Find where the given text appears and provide that cell's center as [x, y] coordinate. 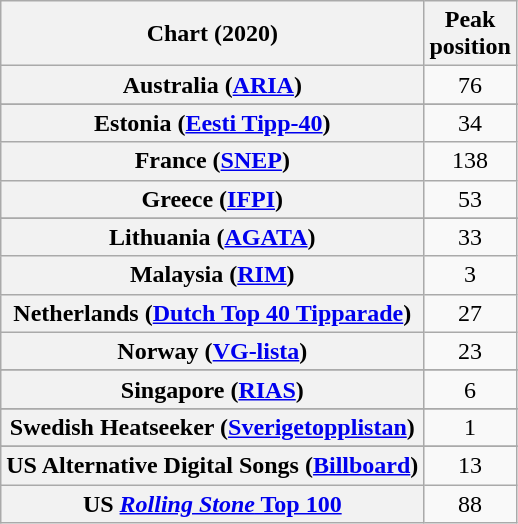
Netherlands (Dutch Top 40 Tipparade) [212, 313]
Estonia (Eesti Tipp-40) [212, 123]
3 [470, 275]
Lithuania (AGATA) [212, 237]
Greece (IFPI) [212, 199]
Singapore (RIAS) [212, 389]
76 [470, 85]
Swedish Heatseeker (Sverigetopplistan) [212, 427]
53 [470, 199]
34 [470, 123]
Australia (ARIA) [212, 85]
US Alternative Digital Songs (Billboard) [212, 465]
27 [470, 313]
France (SNEP) [212, 161]
US Rolling Stone Top 100 [212, 503]
33 [470, 237]
Chart (2020) [212, 34]
6 [470, 389]
Peakposition [470, 34]
23 [470, 351]
88 [470, 503]
1 [470, 427]
Malaysia (RIM) [212, 275]
Norway (VG-lista) [212, 351]
138 [470, 161]
13 [470, 465]
